Find where the given text appears and provide that cell's center as (X, Y) coordinate. 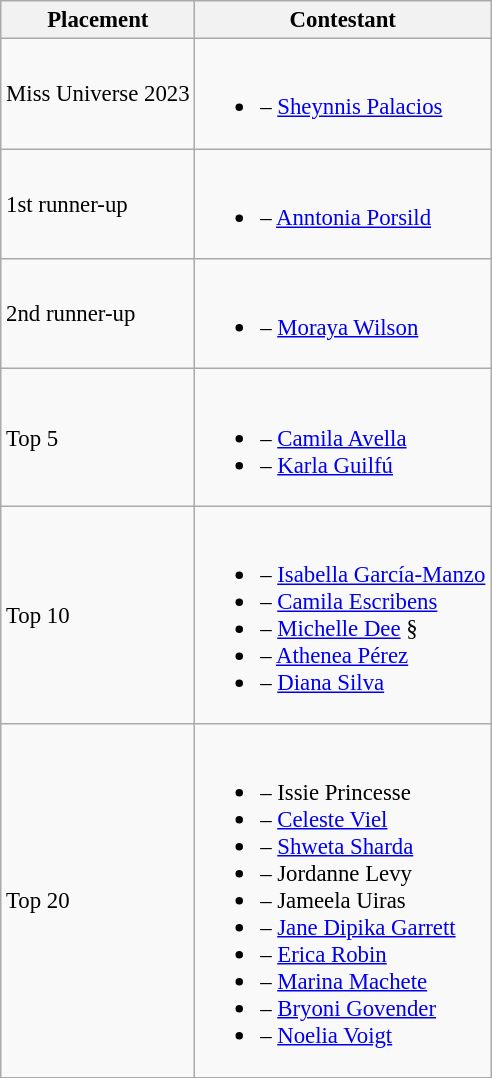
2nd runner-up (98, 314)
– Anntonia Porsild (343, 204)
Top 20 (98, 900)
– Moraya Wilson (343, 314)
Miss Universe 2023 (98, 94)
– Camila Avella – Karla Guilfú (343, 438)
Top 5 (98, 438)
Top 10 (98, 615)
– Isabella García-Manzo – Camila Escribens – Michelle Dee § – Athenea Pérez – Diana Silva (343, 615)
Placement (98, 20)
Contestant (343, 20)
1st runner-up (98, 204)
– Sheynnis Palacios (343, 94)
